Extract the (X, Y) coordinate from the center of the cell holding the provided text.  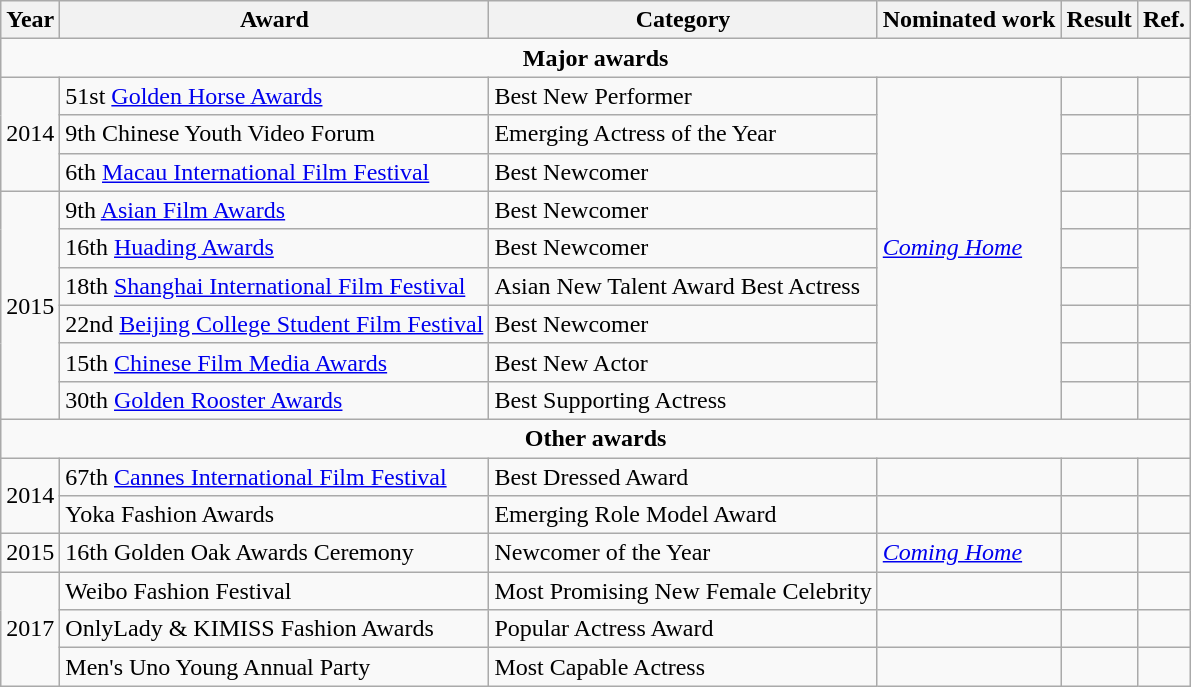
Men's Uno Young Annual Party (274, 667)
Emerging Role Model Award (683, 515)
6th Macau International Film Festival (274, 172)
Weibo Fashion Festival (274, 591)
Best New Actor (683, 362)
22nd Beijing College Student Film Festival (274, 324)
Ref. (1164, 20)
Nominated work (969, 20)
15th Chinese Film Media Awards (274, 362)
9th Chinese Youth Video Forum (274, 134)
16th Golden Oak Awards Ceremony (274, 553)
Newcomer of the Year (683, 553)
Yoka Fashion Awards (274, 515)
Year (30, 20)
Best Supporting Actress (683, 400)
Asian New Talent Award Best Actress (683, 286)
9th Asian Film Awards (274, 210)
Emerging Actress of the Year (683, 134)
Other awards (596, 438)
30th Golden Rooster Awards (274, 400)
67th Cannes International Film Festival (274, 477)
Popular Actress Award (683, 629)
Most Capable Actress (683, 667)
Category (683, 20)
OnlyLady & KIMISS Fashion Awards (274, 629)
Best Dressed Award (683, 477)
Result (1099, 20)
Most Promising New Female Celebrity (683, 591)
18th Shanghai International Film Festival (274, 286)
16th Huading Awards (274, 248)
51st Golden Horse Awards (274, 96)
2017 (30, 629)
Major awards (596, 58)
Award (274, 20)
Best New Performer (683, 96)
